Return the [x, y] coordinate for the center point of the cell that contains the specified text.  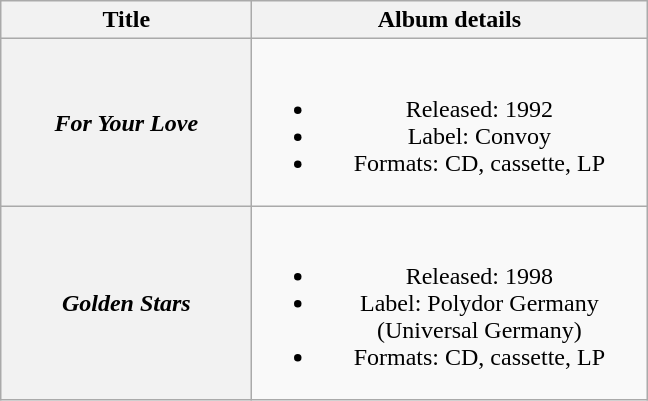
Released: 1992Label: ConvoyFormats: CD, cassette, LP [450, 122]
Title [126, 20]
Golden Stars [126, 303]
For Your Love [126, 122]
Album details [450, 20]
Released: 1998Label: Polydor Germany (Universal Germany)Formats: CD, cassette, LP [450, 303]
